Provide the (X, Y) coordinate of the cell's center where the given text is located.  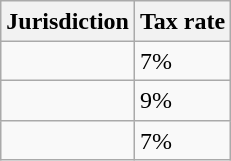
9% (183, 100)
Tax rate (183, 21)
Jurisdiction (68, 21)
